Find where the given text appears and provide that cell's center as (X, Y) coordinate. 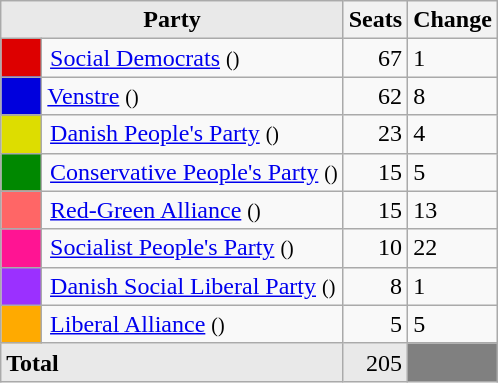
Party (172, 20)
4 (453, 134)
13 (453, 210)
Conservative People's Party () (192, 172)
Venstre () (192, 96)
Red-Green Alliance () (192, 210)
Total (172, 362)
62 (375, 96)
Socialist People's Party () (192, 248)
205 (375, 362)
Social Democrats () (192, 58)
23 (375, 134)
Danish Social Liberal Party () (192, 286)
Liberal Alliance () (192, 324)
Seats (375, 20)
67 (375, 58)
10 (375, 248)
Danish People's Party () (192, 134)
22 (453, 248)
Change (453, 20)
